Locate the cell with the specified text and output its [x, y] center coordinate. 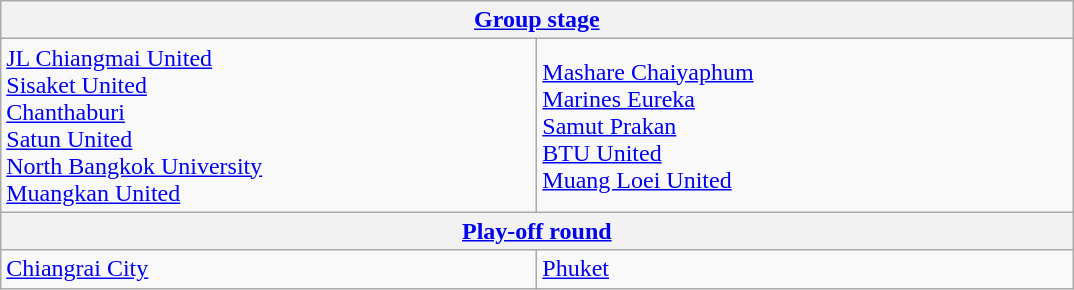
Phuket [805, 269]
Mashare Chaiyaphum Marines Eureka Samut Prakan BTU United Muang Loei United [805, 126]
JL Chiangmai United Sisaket United Chanthaburi Satun United North Bangkok University Muangkan United [269, 126]
Group stage [537, 20]
Play-off round [537, 231]
Chiangrai City [269, 269]
